Return (X, Y) of the center of cell containing provided text 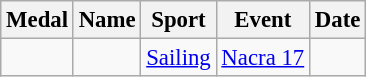
Sailing (178, 58)
Nacra 17 (262, 58)
Medal (38, 20)
Name (107, 20)
Sport (178, 20)
Date (338, 20)
Event (262, 20)
